Capture the cell that displays the provided text and extract its (x, y) central coordinate. 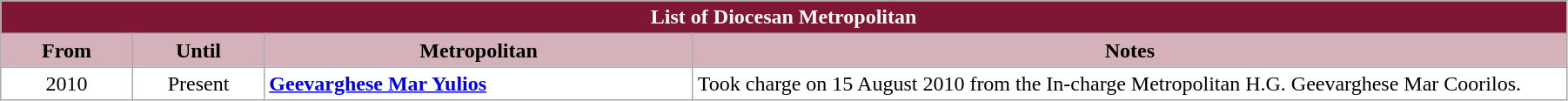
Geevarghese Mar Yulios (479, 84)
From (67, 50)
Notes (1129, 50)
List of Diocesan Metropolitan (784, 17)
Until (198, 50)
Present (198, 84)
2010 (67, 84)
Metropolitan (479, 50)
Took charge on 15 August 2010 from the In-charge Metropolitan H.G. Geevarghese Mar Coorilos. (1129, 84)
